Capture the cell that displays the provided text and extract its (X, Y) central coordinate. 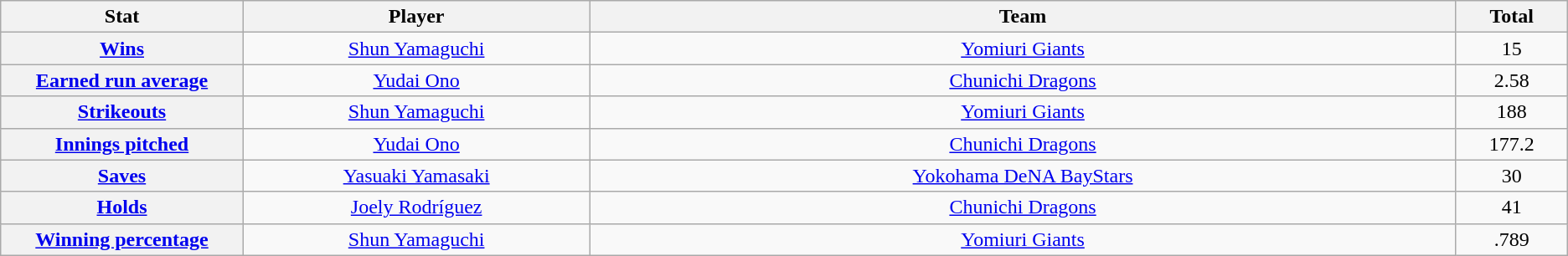
Saves (122, 176)
Wins (122, 49)
Stat (122, 17)
Strikeouts (122, 112)
Innings pitched (122, 144)
.789 (1511, 239)
30 (1511, 176)
Holds (122, 207)
Yasuaki Yamasaki (416, 176)
188 (1511, 112)
Player (416, 17)
Earned run average (122, 80)
177.2 (1511, 144)
41 (1511, 207)
Joely Rodríguez (416, 207)
Winning percentage (122, 239)
2.58 (1511, 80)
15 (1511, 49)
Total (1511, 17)
Yokohama DeNA BayStars (1023, 176)
Team (1023, 17)
